Capture the cell that displays the provided text and extract its [x, y] central coordinate. 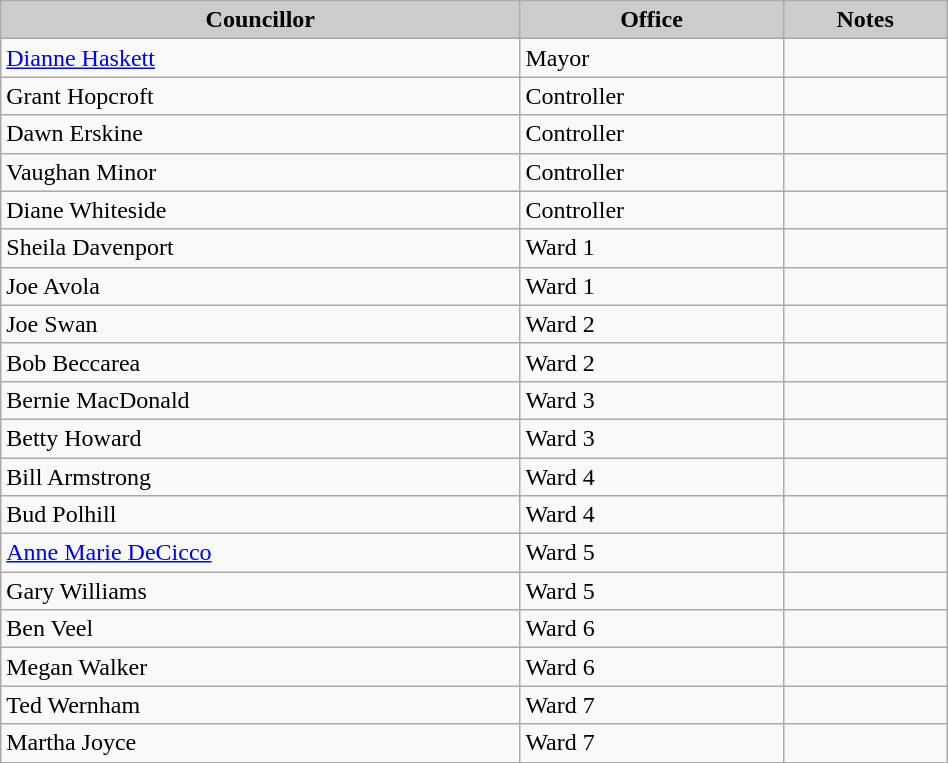
Diane Whiteside [260, 210]
Ben Veel [260, 629]
Sheila Davenport [260, 248]
Office [652, 20]
Grant Hopcroft [260, 96]
Joe Avola [260, 286]
Martha Joyce [260, 743]
Councillor [260, 20]
Anne Marie DeCicco [260, 553]
Ted Wernham [260, 705]
Bill Armstrong [260, 477]
Bud Polhill [260, 515]
Mayor [652, 58]
Dawn Erskine [260, 134]
Dianne Haskett [260, 58]
Bernie MacDonald [260, 400]
Gary Williams [260, 591]
Bob Beccarea [260, 362]
Notes [865, 20]
Vaughan Minor [260, 172]
Joe Swan [260, 324]
Betty Howard [260, 438]
Megan Walker [260, 667]
